Return (X, Y) of the center of cell containing provided text 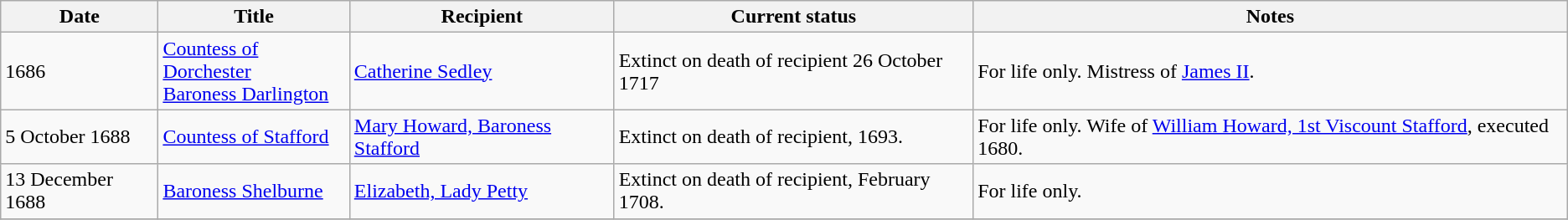
For life only. Wife of William Howard, 1st Viscount Stafford, executed 1680. (1271, 137)
13 December 1688 (80, 191)
Current status (793, 17)
Mary Howard, Baroness Stafford (482, 137)
For life only. Mistress of James II. (1271, 71)
Countess of DorchesterBaroness Darlington (254, 71)
For life only. (1271, 191)
Extinct on death of recipient 26 October 1717 (793, 71)
Countess of Stafford (254, 137)
Recipient (482, 17)
Baroness Shelburne (254, 191)
Extinct on death of recipient, 1693. (793, 137)
Title (254, 17)
Catherine Sedley (482, 71)
Notes (1271, 17)
Extinct on death of recipient, February 1708. (793, 191)
5 October 1688 (80, 137)
Elizabeth, Lady Petty (482, 191)
Date (80, 17)
1686 (80, 71)
